Scan for the cell matching the given text and deliver its (x, y) coordinate at center. 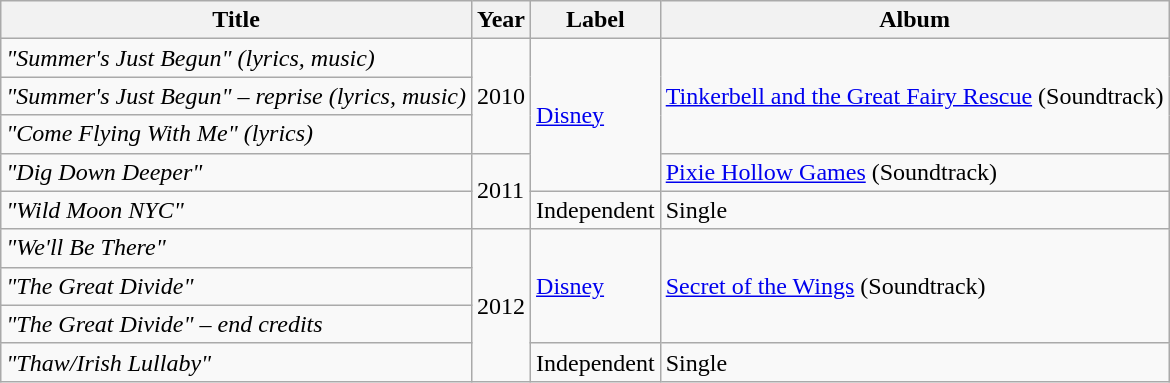
"Come Flying With Me" (lyrics) (236, 134)
Title (236, 20)
Label (596, 20)
"Summer's Just Begun" (lyrics, music) (236, 58)
2011 (500, 191)
Secret of the Wings (Soundtrack) (914, 286)
2012 (500, 305)
Album (914, 20)
"We'll Be There" (236, 248)
"The Great Divide" – end credits (236, 324)
2010 (500, 96)
Year (500, 20)
"The Great Divide" (236, 286)
"Wild Moon NYC" (236, 210)
"Thaw/Irish Lullaby" (236, 362)
Tinkerbell and the Great Fairy Rescue (Soundtrack) (914, 96)
"Summer's Just Begun" – reprise (lyrics, music) (236, 96)
Pixie Hollow Games (Soundtrack) (914, 172)
"Dig Down Deeper" (236, 172)
